Provide the [X, Y] coordinate of the cell's center where the given text is located.  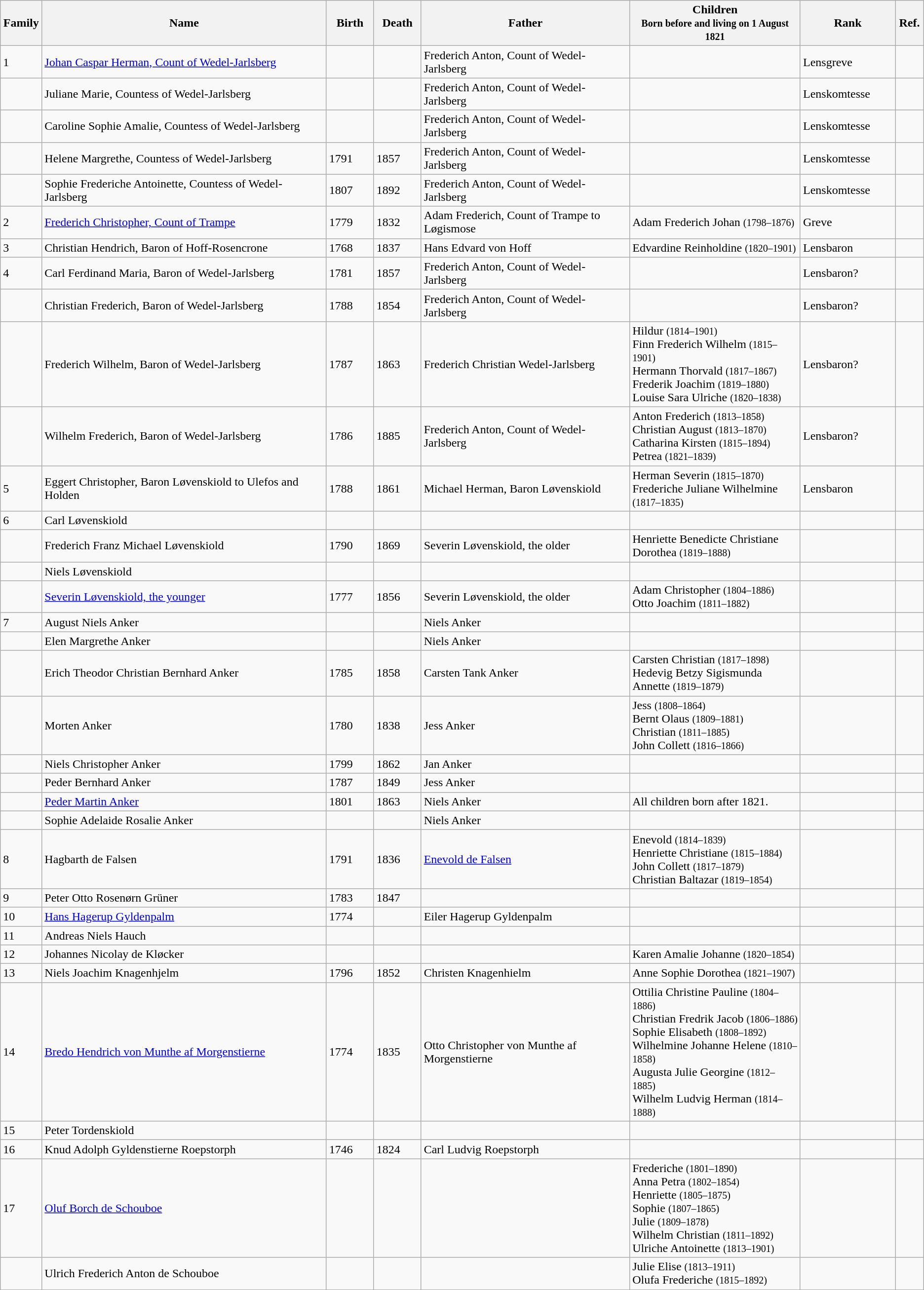
Niels Christopher Anker [184, 764]
1807 [350, 190]
Niels Løvenskiold [184, 571]
Adam Christopher (1804–1886)Otto Joachim (1811–1882) [715, 597]
Name [184, 23]
17 [21, 1208]
Hildur (1814–1901) Finn Frederich Wilhelm (1815–1901) Hermann Thorvald (1817–1867) Frederik Joachim (1819–1880) Louise Sara Ulriche (1820–1838) [715, 364]
1786 [350, 436]
8 [21, 859]
Michael Herman, Baron Løvenskiold [525, 489]
15 [21, 1131]
2 [21, 222]
Eiler Hagerup Gyldenpalm [525, 916]
Frederich Christopher, Count of Trampe [184, 222]
5 [21, 489]
1849 [397, 783]
Knud Adolph Gyldenstierne Roepstorph [184, 1149]
1801 [350, 801]
Juliane Marie, Countess of Wedel-Jarlsberg [184, 94]
Helene Margrethe, Countess of Wedel-Jarlsberg [184, 158]
Christen Knagenhielm [525, 973]
13 [21, 973]
1785 [350, 673]
Enevold de Falsen [525, 859]
1777 [350, 597]
August Niels Anker [184, 622]
Peder Bernhard Anker [184, 783]
14 [21, 1052]
Oluf Borch de Schouboe [184, 1208]
Edvardine Reinholdine (1820–1901) [715, 248]
10 [21, 916]
Frederich Christian Wedel-Jarlsberg [525, 364]
1746 [350, 1149]
1862 [397, 764]
Sophie Frederiche Antoinette, Countess of Wedel-Jarlsberg [184, 190]
Christian Frederich, Baron of Wedel-Jarlsberg [184, 305]
Enevold (1814–1839)Henriette Christiane (1815–1884)John Collett (1817–1879)Christian Baltazar (1819–1854) [715, 859]
Hans Edvard von Hoff [525, 248]
Greve [847, 222]
1768 [350, 248]
Otto Christopher von Munthe af Morgenstierne [525, 1052]
Anton Frederich (1813–1858) Christian August (1813–1870) Catharina Kirsten (1815–1894) Petrea (1821–1839) [715, 436]
1856 [397, 597]
1832 [397, 222]
Wilhelm Frederich, Baron of Wedel-Jarlsberg [184, 436]
1869 [397, 546]
Hagbarth de Falsen [184, 859]
1780 [350, 725]
Bredo Hendrich von Munthe af Morgenstierne [184, 1052]
1790 [350, 546]
1837 [397, 248]
1781 [350, 273]
Jess (1808–1864)Bernt Olaus (1809–1881)Christian (1811–1885)John Collett (1816–1866) [715, 725]
1892 [397, 190]
1885 [397, 436]
Birth [350, 23]
1838 [397, 725]
9 [21, 898]
4 [21, 273]
ChildrenBorn before and living on 1 August 1821 [715, 23]
1835 [397, 1052]
Morten Anker [184, 725]
Death [397, 23]
1836 [397, 859]
Rank [847, 23]
Anne Sophie Dorothea (1821–1907) [715, 973]
Carl Løvenskiold [184, 521]
Jan Anker [525, 764]
7 [21, 622]
Karen Amalie Johanne (1820–1854) [715, 954]
Johannes Nicolay de Kløcker [184, 954]
Ref. [910, 23]
Erich Theodor Christian Bernhard Anker [184, 673]
1799 [350, 764]
All children born after 1821. [715, 801]
12 [21, 954]
Frederich Franz Michael Løvenskiold [184, 546]
Adam Frederich, Count of Trampe to Løgismose [525, 222]
1847 [397, 898]
Caroline Sophie Amalie, Countess of Wedel-Jarlsberg [184, 126]
11 [21, 935]
Niels Joachim Knagenhjelm [184, 973]
16 [21, 1149]
Family [21, 23]
Peder Martin Anker [184, 801]
Andreas Niels Hauch [184, 935]
Carl Ludvig Roepstorph [525, 1149]
Carsten Christian (1817–1898)Hedevig Betzy Sigismunda Annette (1819–1879) [715, 673]
Peter Otto Rosenørn Grüner [184, 898]
6 [21, 521]
1 [21, 62]
Lensgreve [847, 62]
1854 [397, 305]
Christian Hendrich, Baron of Hoff-Rosencrone [184, 248]
Hans Hagerup Gyldenpalm [184, 916]
1858 [397, 673]
1796 [350, 973]
Carsten Tank Anker [525, 673]
Julie Elise (1813–1911) Olufa Frederiche (1815–1892) [715, 1273]
Father [525, 23]
Severin Løvenskiold, the younger [184, 597]
Peter Tordenskiold [184, 1131]
Ulrich Frederich Anton de Schouboe [184, 1273]
Sophie Adelaide Rosalie Anker [184, 820]
1852 [397, 973]
Carl Ferdinand Maria, Baron of Wedel-Jarlsberg [184, 273]
Herman Severin (1815–1870) Frederiche Juliane Wilhelmine (1817–1835) [715, 489]
1861 [397, 489]
Frederich Wilhelm, Baron of Wedel-Jarlsberg [184, 364]
Johan Caspar Herman, Count of Wedel-Jarlsberg [184, 62]
Henriette Benedicte Christiane Dorothea (1819–1888) [715, 546]
1824 [397, 1149]
1783 [350, 898]
Elen Margrethe Anker [184, 641]
Adam Frederich Johan (1798–1876) [715, 222]
Eggert Christopher, Baron Løvenskiold to Ulefos and Holden [184, 489]
3 [21, 248]
1779 [350, 222]
